Search for the cell housing the specified text and yield its [X, Y] center coordinate. 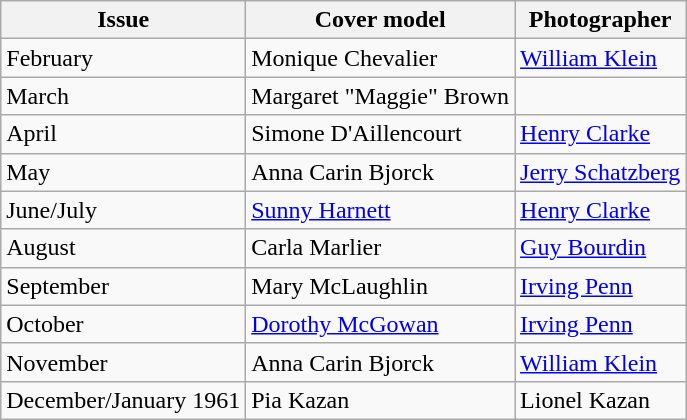
Cover model [380, 20]
Monique Chevalier [380, 58]
Sunny Harnett [380, 210]
Issue [124, 20]
Carla Marlier [380, 248]
May [124, 172]
October [124, 324]
Jerry Schatzberg [600, 172]
Simone D'Aillencourt [380, 134]
November [124, 362]
Lionel Kazan [600, 400]
June/July [124, 210]
Dorothy McGowan [380, 324]
April [124, 134]
Margaret "Maggie" Brown [380, 96]
August [124, 248]
February [124, 58]
Guy Bourdin [600, 248]
Pia Kazan [380, 400]
Photographer [600, 20]
March [124, 96]
December/January 1961 [124, 400]
September [124, 286]
Mary McLaughlin [380, 286]
